Scan for the cell matching the given text and deliver its (X, Y) coordinate at center. 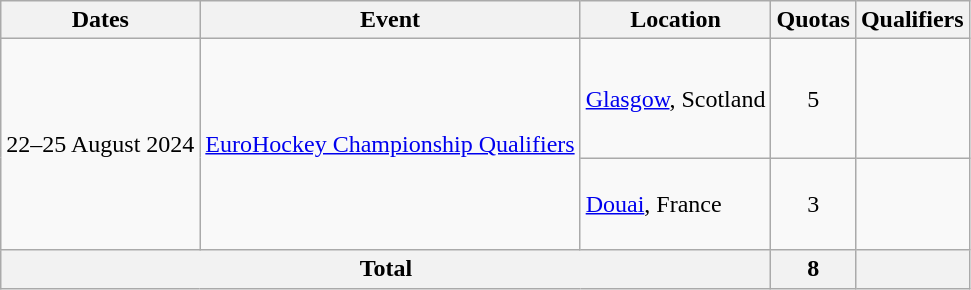
8 (813, 269)
Glasgow, Scotland (676, 98)
22–25 August 2024 (100, 144)
5 (813, 98)
Qualifiers (912, 20)
Quotas (813, 20)
3 (813, 204)
Total (386, 269)
Event (390, 20)
Douai, France (676, 204)
Dates (100, 20)
Location (676, 20)
EuroHockey Championship Qualifiers (390, 144)
